Scan for the cell matching the given text and deliver its (x, y) coordinate at center. 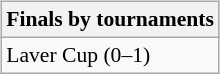
Finals by tournaments (110, 20)
Laver Cup (0–1) (110, 55)
